Extract the (x, y) coordinate from the center of the cell holding the provided text.  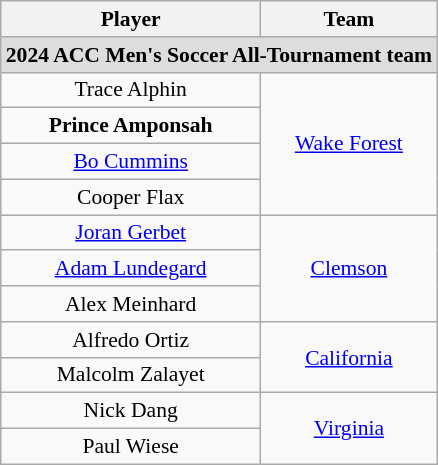
Trace Alphin (131, 90)
Team (350, 19)
Wake Forest (350, 143)
2024 ACC Men's Soccer All-Tournament team (219, 55)
Player (131, 19)
Alfredo Ortiz (131, 340)
California (350, 358)
Nick Dang (131, 411)
Prince Amponsah (131, 126)
Paul Wiese (131, 447)
Joran Gerbet (131, 233)
Virginia (350, 428)
Alex Meinhard (131, 304)
Bo Cummins (131, 162)
Adam Lundegard (131, 269)
Cooper Flax (131, 197)
Malcolm Zalayet (131, 375)
Clemson (350, 268)
